From the cell containing the given text, extract its center point as (X, Y) coordinate. 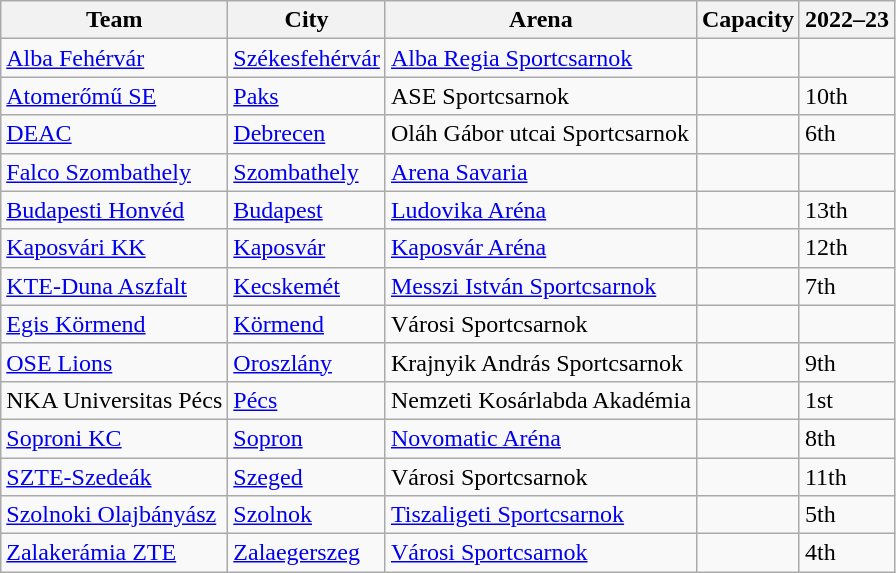
Novomatic Aréna (540, 438)
Messzi István Sportcsarnok (540, 286)
Paks (307, 96)
SZTE-Szedeák (114, 477)
City (307, 20)
Sopron (307, 438)
DEAC (114, 134)
NKA Universitas Pécs (114, 400)
2022–23 (846, 20)
Szolnok (307, 515)
Soproni KC (114, 438)
Zalaegerszeg (307, 553)
Oláh Gábor utcai Sportcsarnok (540, 134)
11th (846, 477)
8th (846, 438)
KTE-Duna Aszfalt (114, 286)
5th (846, 515)
Pécs (307, 400)
Székesfehérvár (307, 58)
Kecskemét (307, 286)
Kaposvár (307, 248)
Szolnoki Olajbányász (114, 515)
Budapest (307, 210)
Egis Körmend (114, 324)
Alba Regia Sportcsarnok (540, 58)
ASE Sportcsarnok (540, 96)
12th (846, 248)
Alba Fehérvár (114, 58)
Kaposvári KK (114, 248)
Capacity (748, 20)
Atomerőmű SE (114, 96)
1st (846, 400)
Ludovika Aréna (540, 210)
10th (846, 96)
Falco Szombathely (114, 172)
Krajnyik András Sportcsarnok (540, 362)
Kaposvár Aréna (540, 248)
Debrecen (307, 134)
7th (846, 286)
6th (846, 134)
13th (846, 210)
Team (114, 20)
4th (846, 553)
OSE Lions (114, 362)
Nemzeti Kosárlabda Akadémia (540, 400)
Zalakerámia ZTE (114, 553)
Körmend (307, 324)
9th (846, 362)
Arena Savaria (540, 172)
Arena (540, 20)
Szeged (307, 477)
Oroszlány (307, 362)
Szombathely (307, 172)
Budapesti Honvéd (114, 210)
Tiszaligeti Sportcsarnok (540, 515)
